Return (X, Y) of the center of cell containing provided text 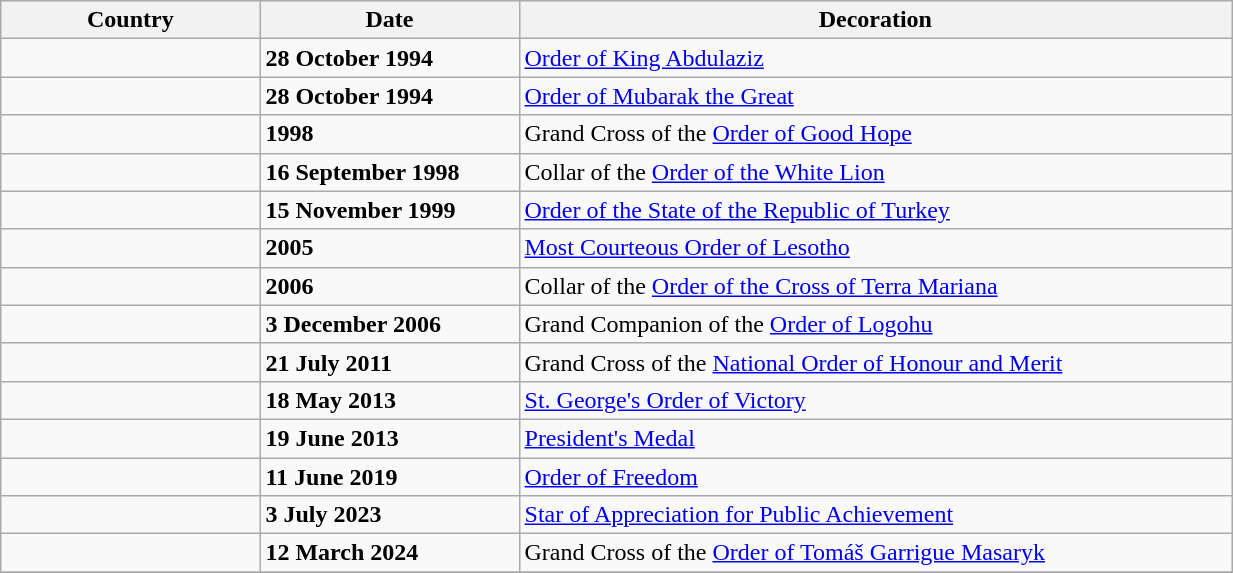
St. George's Order of Victory (876, 400)
3 July 2023 (390, 515)
Grand Cross of the Order of Tomáš Garrigue Masaryk (876, 553)
1998 (390, 134)
18 May 2013 (390, 400)
2006 (390, 286)
Grand Cross of the National Order of Honour and Merit (876, 362)
Grand Cross of the Order of Good Hope (876, 134)
Order of King Abdulaziz (876, 58)
Collar of the Order of the Cross of Terra Mariana (876, 286)
Order of Freedom (876, 477)
2005 (390, 248)
Collar of the Order of the White Lion (876, 172)
12 March 2024 (390, 553)
21 July 2011 (390, 362)
Order of Mubarak the Great (876, 96)
Star of Appreciation for Public Achievement (876, 515)
Grand Companion of the Order of Logohu (876, 324)
16 September 1998 (390, 172)
11 June 2019 (390, 477)
3 December 2006 (390, 324)
Country (130, 20)
Most Courteous Order of Lesotho (876, 248)
Decoration (876, 20)
15 November 1999 (390, 210)
Date (390, 20)
President's Medal (876, 438)
Order of the State of the Republic of Turkey (876, 210)
19 June 2013 (390, 438)
